Pinpoint the cell where the given text exists, returning its [X, Y] midpoint coordinate. 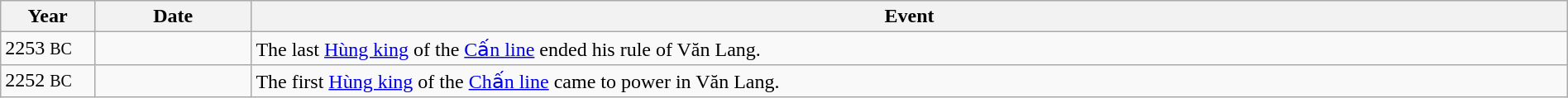
The first Hùng king of the Chấn line came to power in Văn Lang. [910, 81]
The last Hùng king of the Cấn line ended his rule of Văn Lang. [910, 49]
Year [48, 16]
Date [172, 16]
2253 BC [48, 49]
2252 BC [48, 81]
Event [910, 16]
